Capture the cell that displays the provided text and extract its [x, y] central coordinate. 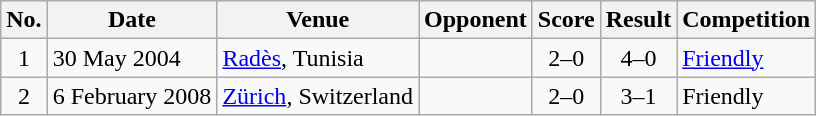
Score [566, 20]
6 February 2008 [132, 96]
Competition [746, 20]
3–1 [638, 96]
Radès, Tunisia [318, 58]
30 May 2004 [132, 58]
Result [638, 20]
1 [24, 58]
2 [24, 96]
Opponent [476, 20]
No. [24, 20]
Venue [318, 20]
4–0 [638, 58]
Date [132, 20]
Zürich, Switzerland [318, 96]
